Scan for the cell matching the given text and deliver its [x, y] coordinate at center. 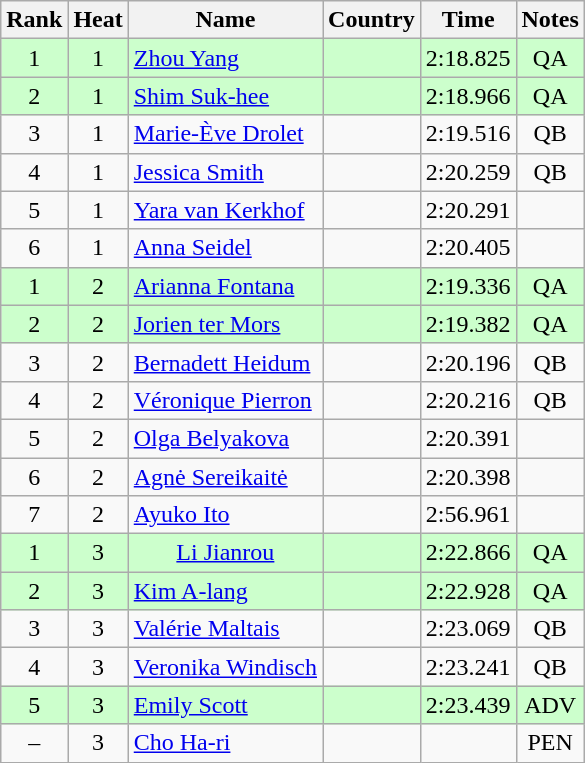
2:19.336 [468, 286]
Ayuko Ito [225, 515]
2:20.259 [468, 172]
7 [34, 515]
2:23.069 [468, 629]
ADV [550, 705]
Heat [98, 20]
2:18.966 [468, 96]
2:20.405 [468, 248]
Cho Ha-ri [225, 743]
PEN [550, 743]
2:18.825 [468, 58]
Notes [550, 20]
Kim A-lang [225, 591]
Jorien ter Mors [225, 324]
Emily Scott [225, 705]
2:19.516 [468, 134]
2:20.291 [468, 210]
2:20.398 [468, 477]
2:23.439 [468, 705]
2:23.241 [468, 667]
Arianna Fontana [225, 286]
2:22.928 [468, 591]
Rank [34, 20]
Véronique Pierron [225, 400]
Veronika Windisch [225, 667]
2:56.961 [468, 515]
Li Jianrou [225, 553]
2:20.391 [468, 438]
2:19.382 [468, 324]
Valérie Maltais [225, 629]
Name [225, 20]
2:20.216 [468, 400]
Yara van Kerkhof [225, 210]
Jessica Smith [225, 172]
Shim Suk-hee [225, 96]
Olga Belyakova [225, 438]
Bernadett Heidum [225, 362]
2:20.196 [468, 362]
Agnė Sereikaitė [225, 477]
Country [372, 20]
Zhou Yang [225, 58]
2:22.866 [468, 553]
Marie-Ève Drolet [225, 134]
Time [468, 20]
Anna Seidel [225, 248]
– [34, 743]
